Determine the (X, Y) coordinate at the center of the cell enclosing the given text.  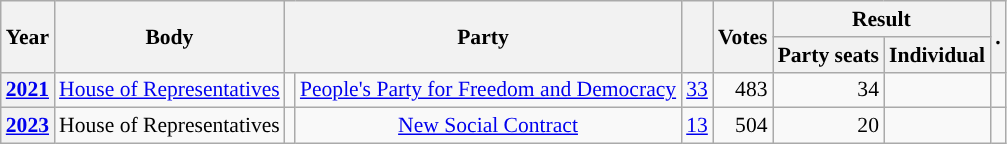
34 (828, 90)
2021 (28, 90)
Votes (743, 36)
Result (882, 19)
Party seats (828, 55)
Party (483, 36)
20 (828, 126)
483 (743, 90)
13 (697, 126)
People's Party for Freedom and Democracy (488, 90)
Individual (937, 55)
33 (697, 90)
New Social Contract (488, 126)
2023 (28, 126)
504 (743, 126)
. (998, 36)
Year (28, 36)
Body (170, 36)
